Return [x, y] of the center of cell containing provided text 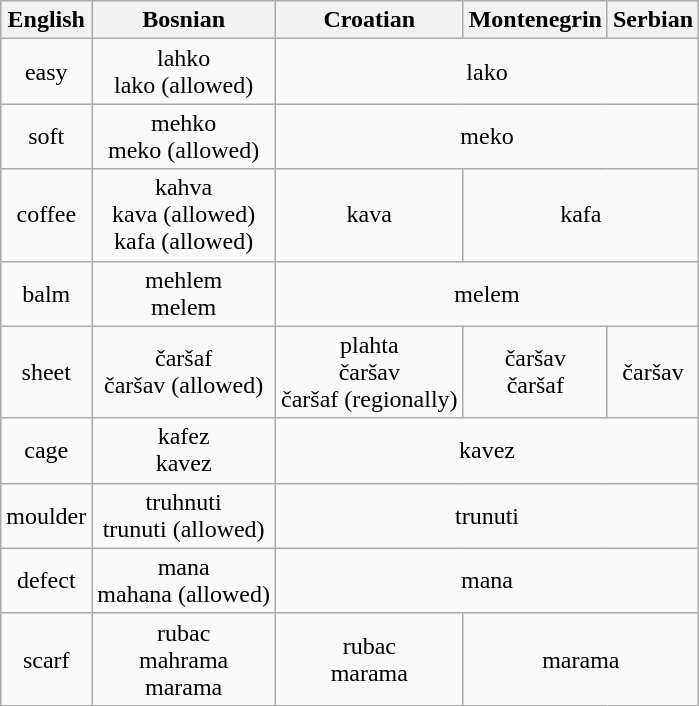
meko [486, 136]
Serbian [652, 20]
kafezkavez [184, 450]
Bosnian [184, 20]
mana [486, 580]
soft [46, 136]
moulder [46, 516]
čaršavčaršaf [535, 372]
mehlemmelem [184, 294]
Montenegrin [535, 20]
coffee [46, 215]
balm [46, 294]
kahvakava (allowed)kafa (allowed) [184, 215]
rubacmahramamarama [184, 659]
easy [46, 72]
truhnutitrunuti (allowed) [184, 516]
sheet [46, 372]
scarf [46, 659]
cage [46, 450]
kavez [486, 450]
lako [486, 72]
plahtačaršavčaršaf (regionally) [369, 372]
kafa [580, 215]
lahkolako (allowed) [184, 72]
čaršav [652, 372]
Croatian [369, 20]
English [46, 20]
trunuti [486, 516]
marama [580, 659]
mehkomeko (allowed) [184, 136]
defect [46, 580]
melem [486, 294]
kava [369, 215]
manamahana (allowed) [184, 580]
čaršafčaršav (allowed) [184, 372]
rubacmarama [369, 659]
